Extract the (x, y) coordinate from the center of the cell holding the provided text.  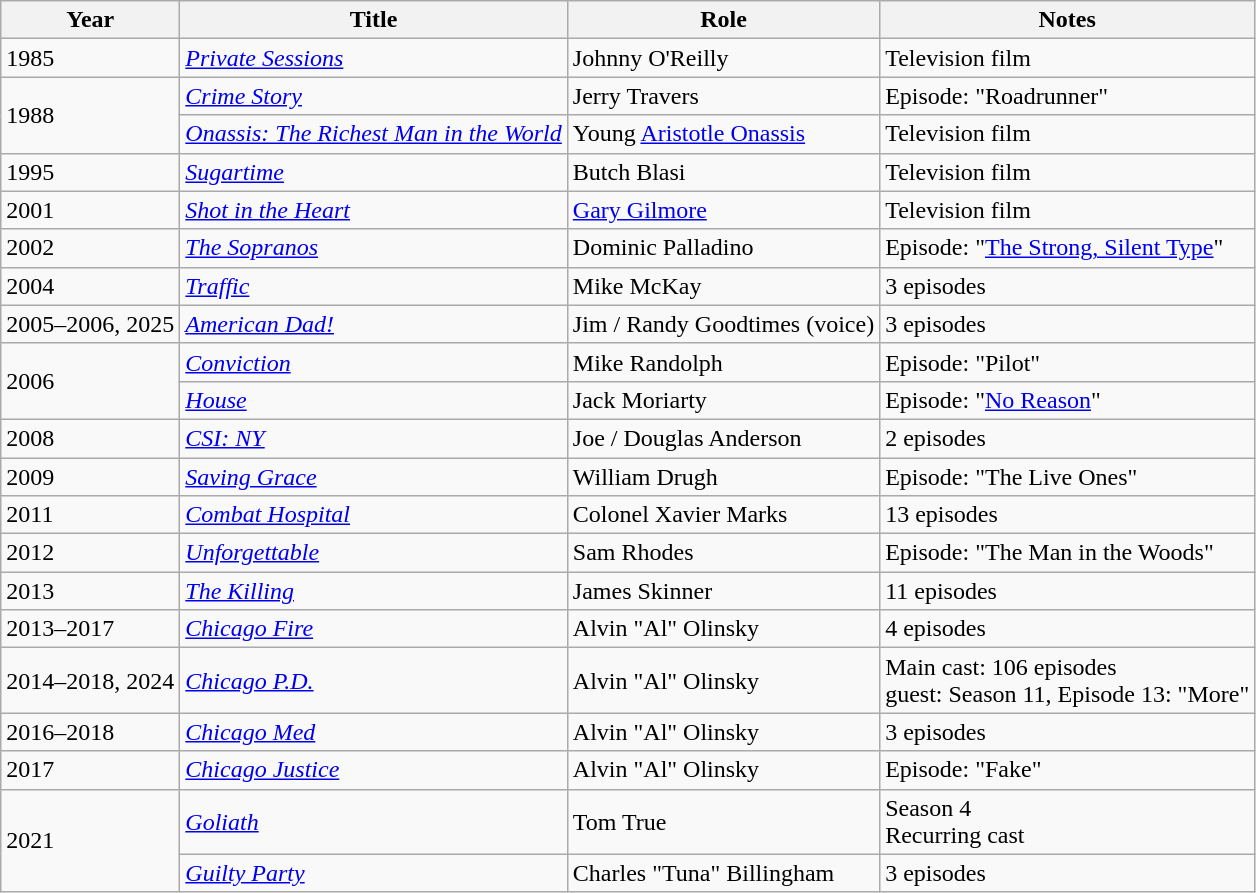
Episode: "No Reason" (1068, 400)
Onassis: The Richest Man in the World (374, 134)
Year (90, 20)
2013 (90, 591)
2017 (90, 770)
Saving Grace (374, 477)
2011 (90, 515)
2002 (90, 248)
Chicago P.D. (374, 680)
Chicago Med (374, 732)
CSI: NY (374, 438)
Notes (1068, 20)
Private Sessions (374, 58)
American Dad! (374, 324)
Colonel Xavier Marks (723, 515)
Mike McKay (723, 286)
Jim / Randy Goodtimes (voice) (723, 324)
William Drugh (723, 477)
2021 (90, 840)
Shot in the Heart (374, 210)
1995 (90, 172)
Episode: "The Man in the Woods" (1068, 553)
The Killing (374, 591)
1988 (90, 115)
2012 (90, 553)
11 episodes (1068, 591)
2 episodes (1068, 438)
Unforgettable (374, 553)
Episode: "Pilot" (1068, 362)
Conviction (374, 362)
Gary Gilmore (723, 210)
Dominic Palladino (723, 248)
2013–2017 (90, 629)
Season 4Recurring cast (1068, 822)
Jerry Travers (723, 96)
Tom True (723, 822)
2006 (90, 381)
2016–2018 (90, 732)
Butch Blasi (723, 172)
Episode: "Roadrunner" (1068, 96)
Guilty Party (374, 873)
Role (723, 20)
Joe / Douglas Anderson (723, 438)
Goliath (374, 822)
The Sopranos (374, 248)
James Skinner (723, 591)
Sam Rhodes (723, 553)
13 episodes (1068, 515)
House (374, 400)
Episode: "The Live Ones" (1068, 477)
Sugartime (374, 172)
Chicago Justice (374, 770)
Episode: "The Strong, Silent Type" (1068, 248)
2014–2018, 2024 (90, 680)
2004 (90, 286)
2008 (90, 438)
Mike Randolph (723, 362)
Title (374, 20)
1985 (90, 58)
Charles "Tuna" Billingham (723, 873)
2009 (90, 477)
2005–2006, 2025 (90, 324)
Crime Story (374, 96)
Johnny O'Reilly (723, 58)
Combat Hospital (374, 515)
Traffic (374, 286)
Young Aristotle Onassis (723, 134)
Chicago Fire (374, 629)
Main cast: 106 episodesguest: Season 11, Episode 13: "More" (1068, 680)
4 episodes (1068, 629)
2001 (90, 210)
Jack Moriarty (723, 400)
Episode: "Fake" (1068, 770)
